Scan for the cell matching the given text and deliver its [X, Y] coordinate at center. 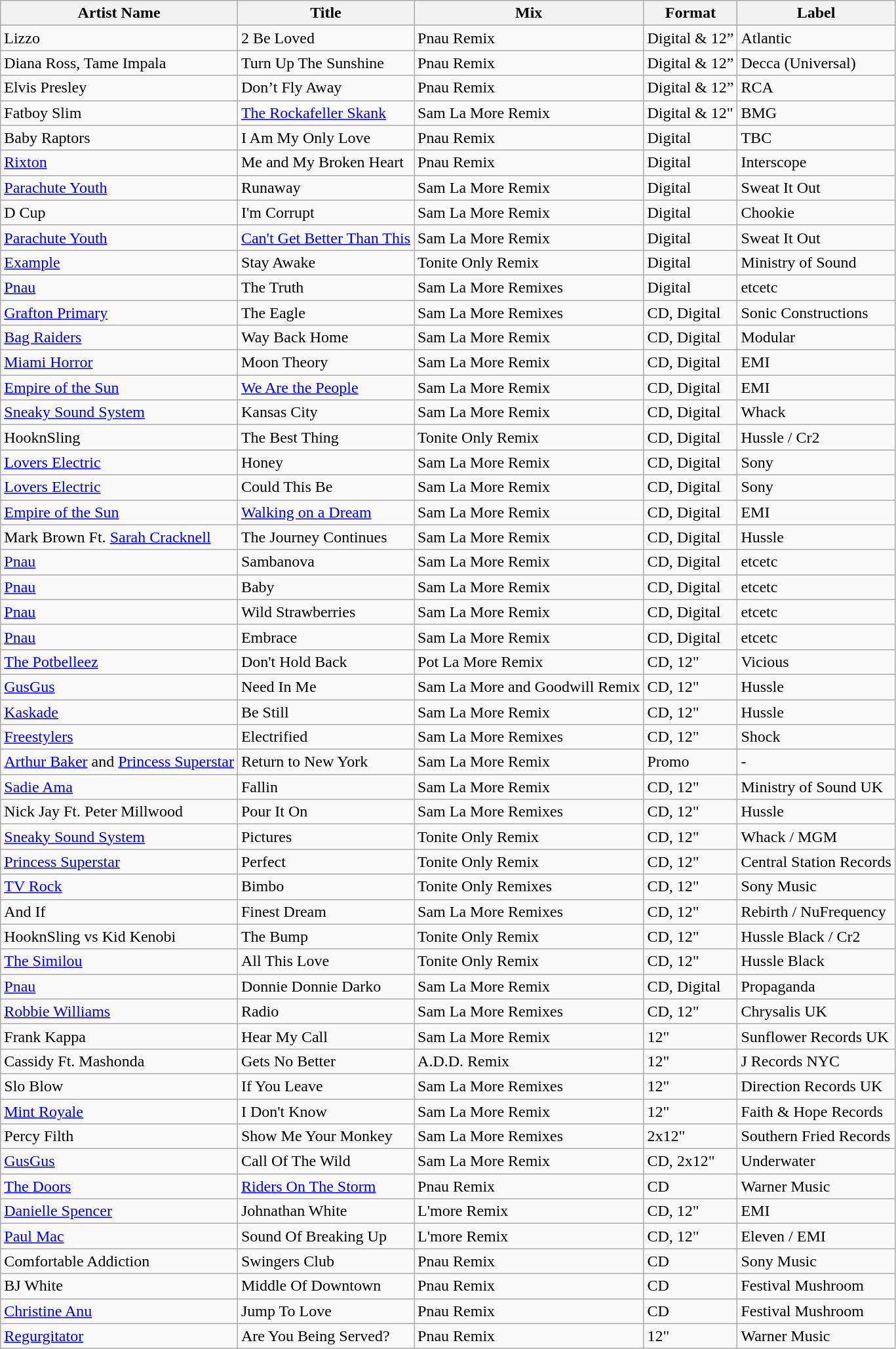
Danielle Spencer [119, 1211]
Mix [529, 13]
Moon Theory [325, 363]
Pictures [325, 837]
Bag Raiders [119, 338]
Sonic Constructions [816, 313]
BJ White [119, 1286]
Show Me Your Monkey [325, 1137]
The Similou [119, 961]
Can't Get Better Than This [325, 237]
Elvis Presley [119, 88]
Arthur Baker and Princess Superstar [119, 762]
Riders On The Storm [325, 1186]
Turn Up The Sunshine [325, 63]
Digital & 12" [691, 113]
J Records NYC [816, 1061]
Vicious [816, 662]
Walking on a Dream [325, 512]
Miami Horror [119, 363]
Wild Strawberries [325, 612]
We Are the People [325, 388]
The Best Thing [325, 437]
- [816, 762]
Honey [325, 462]
Lizzo [119, 38]
Eleven / EMI [816, 1236]
Don't Hold Back [325, 662]
Gets No Better [325, 1061]
Return to New York [325, 762]
Ministry of Sound UK [816, 787]
Southern Fried Records [816, 1137]
A.D.D. Remix [529, 1061]
Faith & Hope Records [816, 1112]
Sam La More and Goodwill Remix [529, 687]
Finest Dream [325, 912]
Chrysalis UK [816, 1011]
Embrace [325, 637]
Interscope [816, 163]
The Truth [325, 287]
Fatboy Slim [119, 113]
Label [816, 13]
2x12" [691, 1137]
If You Leave [325, 1086]
Chookie [816, 212]
Diana Ross, Tame Impala [119, 63]
I Don't Know [325, 1112]
Percy Filth [119, 1137]
Call Of The Wild [325, 1161]
Hussle Black [816, 961]
BMG [816, 113]
Sound Of Breaking Up [325, 1236]
Rebirth / NuFrequency [816, 912]
All This Love [325, 961]
Cassidy Ft. Mashonda [119, 1061]
Mark Brown Ft. Sarah Cracknell [119, 537]
HooknSling vs Kid Kenobi [119, 936]
Stay Awake [325, 262]
Nick Jay Ft. Peter Millwood [119, 812]
Paul Mac [119, 1236]
The Rockafeller Skank [325, 113]
Regurgitator [119, 1336]
Tonite Only Remixes [529, 887]
Princess Superstar [119, 862]
Frank Kappa [119, 1036]
I Am My Only Love [325, 138]
Shock [816, 737]
Format [691, 13]
Sambanova [325, 562]
Grafton Primary [119, 313]
I'm Corrupt [325, 212]
The Potbelleez [119, 662]
Ministry of Sound [816, 262]
Me and My Broken Heart [325, 163]
Jump To Love [325, 1311]
HooknSling [119, 437]
Propaganda [816, 986]
Promo [691, 762]
Need In Me [325, 687]
2 Be Loved [325, 38]
Perfect [325, 862]
Runaway [325, 188]
Pot La More Remix [529, 662]
Decca (Universal) [816, 63]
D Cup [119, 212]
Hear My Call [325, 1036]
Are You Being Served? [325, 1336]
Kaskade [119, 712]
Christine Anu [119, 1311]
The Doors [119, 1186]
Whack / MGM [816, 837]
Atlantic [816, 38]
Electrified [325, 737]
Baby [325, 587]
Middle Of Downtown [325, 1286]
Hussle Black / Cr2 [816, 936]
And If [119, 912]
Baby Raptors [119, 138]
Kansas City [325, 413]
Modular [816, 338]
Robbie Williams [119, 1011]
The Bump [325, 936]
Hussle / Cr2 [816, 437]
Direction Records UK [816, 1086]
Could This Be [325, 487]
Rixton [119, 163]
Artist Name [119, 13]
Comfortable Addiction [119, 1261]
Fallin [325, 787]
Mint Royale [119, 1112]
Title [325, 13]
RCA [816, 88]
Underwater [816, 1161]
Don’t Fly Away [325, 88]
Johnathan White [325, 1211]
Sadie Ama [119, 787]
Swingers Club [325, 1261]
CD, 2x12" [691, 1161]
Sunflower Records UK [816, 1036]
Whack [816, 413]
Way Back Home [325, 338]
Slo Blow [119, 1086]
The Journey Continues [325, 537]
The Eagle [325, 313]
Bimbo [325, 887]
TV Rock [119, 887]
Example [119, 262]
TBC [816, 138]
Donnie Donnie Darko [325, 986]
Central Station Records [816, 862]
Be Still [325, 712]
Freestylers [119, 737]
Radio [325, 1011]
Pour It On [325, 812]
